Capture the cell that displays the provided text and extract its [x, y] central coordinate. 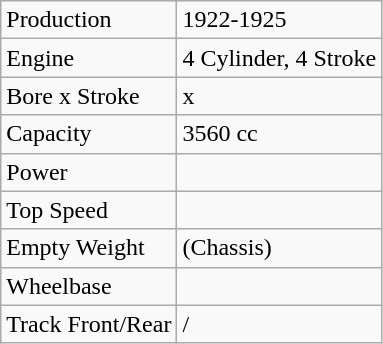
1922-1925 [280, 20]
(Chassis) [280, 248]
Empty Weight [89, 248]
4 Cylinder, 4 Stroke [280, 58]
Track Front/Rear [89, 324]
3560 cc [280, 134]
Production [89, 20]
Top Speed [89, 210]
Capacity [89, 134]
Bore x Stroke [89, 96]
/ [280, 324]
x [280, 96]
Power [89, 172]
Engine [89, 58]
Wheelbase [89, 286]
